Identify which cell holds the provided text, then report its (x, y) central coordinate. 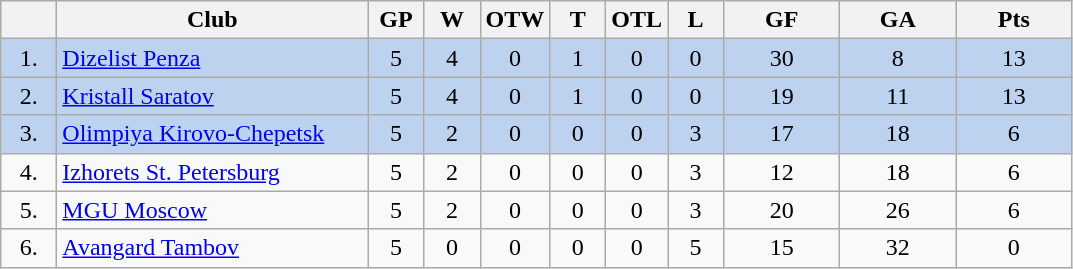
1. (29, 58)
GP (396, 20)
12 (782, 172)
T (578, 20)
17 (782, 134)
26 (898, 210)
W (452, 20)
GA (898, 20)
OTL (637, 20)
OTW (515, 20)
5. (29, 210)
Olimpiya Kirovo-Chepetsk (212, 134)
Izhorets St. Petersburg (212, 172)
Pts (1014, 20)
Dizelist Penza (212, 58)
2. (29, 96)
L (696, 20)
GF (782, 20)
3. (29, 134)
30 (782, 58)
32 (898, 248)
15 (782, 248)
4. (29, 172)
MGU Moscow (212, 210)
11 (898, 96)
6. (29, 248)
Kristall Saratov (212, 96)
19 (782, 96)
Club (212, 20)
20 (782, 210)
8 (898, 58)
Avangard Tambov (212, 248)
